For the text-containing cell, return its midpoint in (x, y) coordinate format. 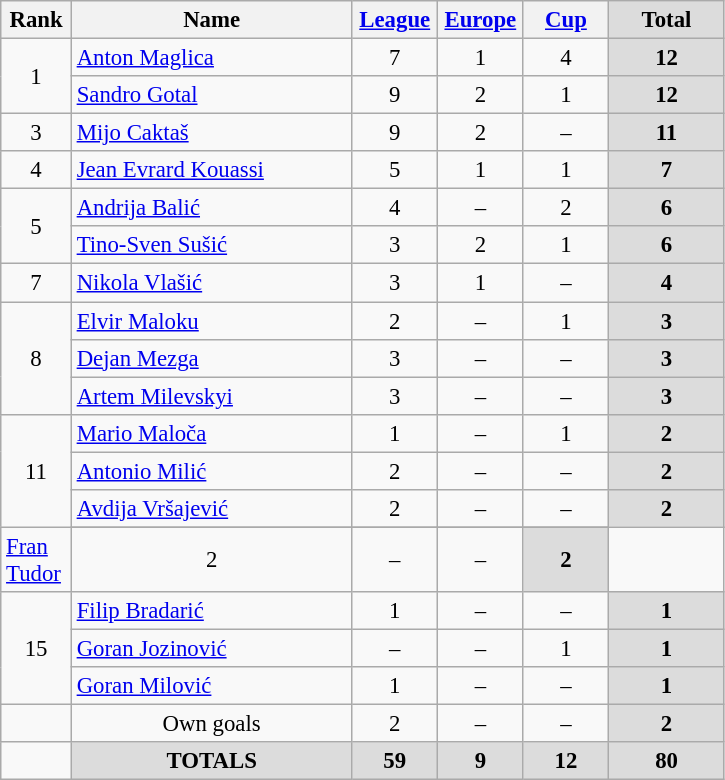
Name (212, 20)
15 (36, 648)
Elvir Maloku (212, 321)
Mario Maloča (212, 433)
Avdija Vršajević (212, 509)
Nikola Vlašić (212, 283)
TOTALS (212, 761)
League (395, 20)
Filip Bradarić (212, 611)
Mijo Caktaš (212, 133)
Sandro Gotal (212, 95)
Dejan Mezga (212, 358)
Tino-Sven Sušić (212, 245)
Andrija Balić (212, 208)
Own goals (212, 724)
8 (36, 358)
Europe (481, 20)
Antonio Milić (212, 471)
Goran Jozinović (212, 648)
Cup (566, 20)
80 (667, 761)
Artem Milevskyi (212, 396)
Anton Maglica (212, 58)
Total (667, 20)
59 (395, 761)
Rank (36, 20)
Fran Tudor (36, 560)
Jean Evrard Kouassi (212, 170)
Goran Milović (212, 686)
